Locate the cell with the specified text and output its (x, y) center coordinate. 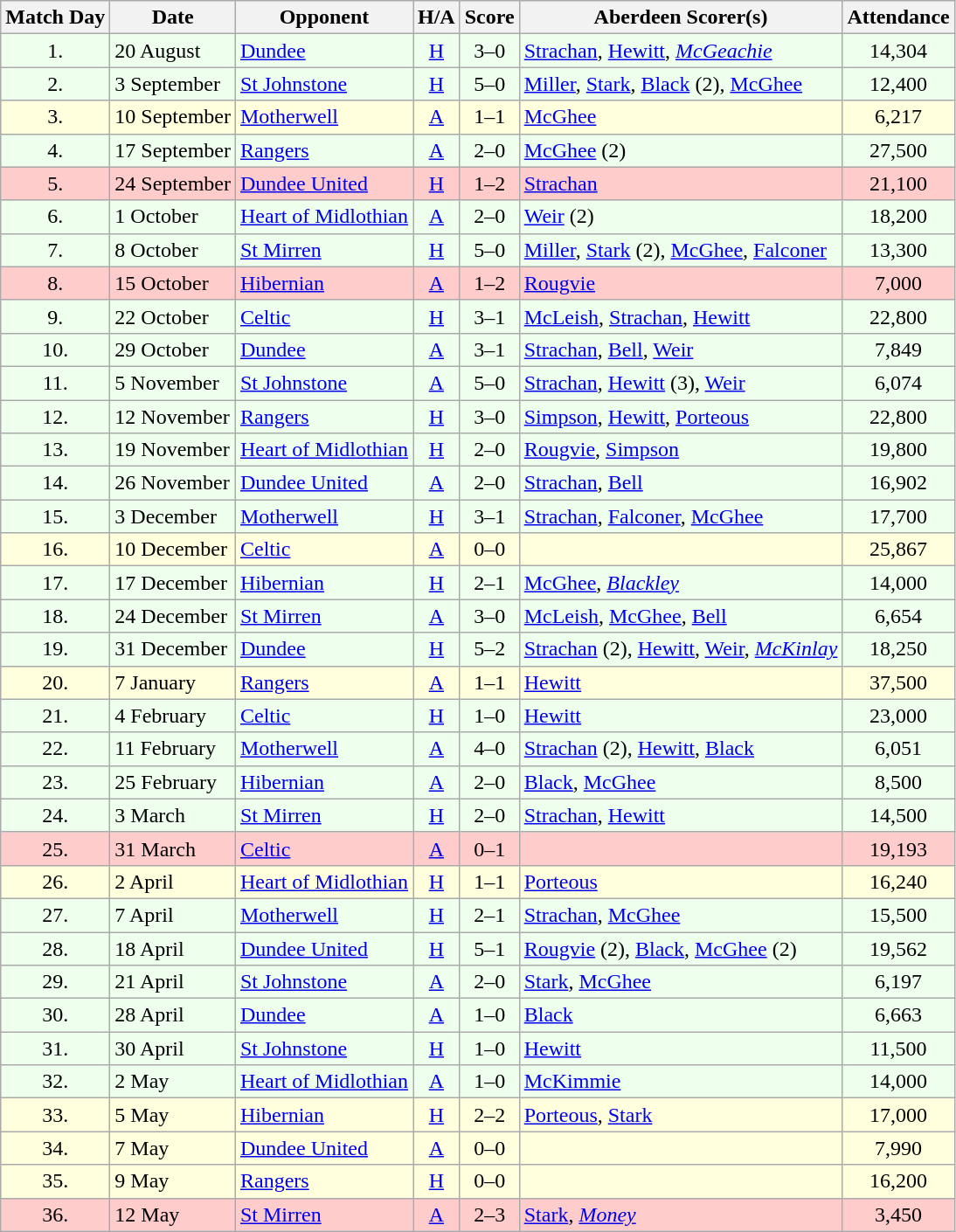
13,300 (898, 250)
6,654 (898, 616)
19 November (173, 450)
Aberdeen Scorer(s) (681, 17)
2. (56, 84)
Strachan, McGhee (681, 915)
5 November (173, 383)
8 October (173, 250)
6,217 (898, 117)
7,000 (898, 283)
22 October (173, 316)
5–1 (489, 948)
8,500 (898, 782)
11,500 (898, 1049)
18 April (173, 948)
15 October (173, 283)
Simpson, Hewitt, Porteous (681, 417)
Strachan, Bell, Weir (681, 350)
20. (56, 682)
Rougvie (2), Black, McGhee (2) (681, 948)
McLeish, Strachan, Hewitt (681, 316)
10. (56, 350)
Strachan (681, 183)
Miller, Stark, Black (2), McGhee (681, 84)
10 December (173, 550)
25. (56, 848)
7,849 (898, 350)
3 September (173, 84)
Black, McGhee (681, 782)
Strachan, Hewitt (3), Weir (681, 383)
12 May (173, 1215)
33. (56, 1115)
28 April (173, 1015)
11. (56, 383)
37,500 (898, 682)
1. (56, 51)
19,562 (898, 948)
17,000 (898, 1115)
14,500 (898, 815)
24 September (173, 183)
30. (56, 1015)
5–2 (489, 649)
21. (56, 716)
19. (56, 649)
McGhee, Blackley (681, 583)
Opponent (323, 17)
Match Day (56, 17)
14. (56, 483)
9 May (173, 1181)
McKimmie (681, 1082)
23,000 (898, 716)
31. (56, 1049)
Stark, Money (681, 1215)
Strachan, Hewitt, McGeachie (681, 51)
30 April (173, 1049)
26 November (173, 483)
34. (56, 1148)
16,902 (898, 483)
Date (173, 17)
7 April (173, 915)
6,074 (898, 383)
3 December (173, 516)
14,304 (898, 51)
3,450 (898, 1215)
16. (56, 550)
1 October (173, 217)
Rougvie (681, 283)
11 February (173, 749)
17. (56, 583)
Miller, Stark (2), McGhee, Falconer (681, 250)
17 December (173, 583)
25 February (173, 782)
Porteous, Stark (681, 1115)
23. (56, 782)
Strachan, Falconer, McGhee (681, 516)
2 May (173, 1082)
12,400 (898, 84)
2–2 (489, 1115)
7. (56, 250)
24. (56, 815)
3 March (173, 815)
17,700 (898, 516)
35. (56, 1181)
4. (56, 150)
McGhee (2) (681, 150)
4–0 (489, 749)
4 February (173, 716)
7,990 (898, 1148)
Strachan, Hewitt (681, 815)
17 September (173, 150)
Strachan (2), Hewitt, Weir, McKinlay (681, 649)
13. (56, 450)
12 November (173, 417)
29. (56, 982)
27. (56, 915)
9. (56, 316)
Stark, McGhee (681, 982)
10 September (173, 117)
15. (56, 516)
21,100 (898, 183)
29 October (173, 350)
2–3 (489, 1215)
3. (56, 117)
McGhee (681, 117)
15,500 (898, 915)
Weir (2) (681, 217)
6,197 (898, 982)
16,240 (898, 882)
26. (56, 882)
18,200 (898, 217)
24 December (173, 616)
21 April (173, 982)
5. (56, 183)
18,250 (898, 649)
22. (56, 749)
Black (681, 1015)
27,500 (898, 150)
2 April (173, 882)
6,051 (898, 749)
McLeish, McGhee, Bell (681, 616)
16,200 (898, 1181)
Attendance (898, 17)
6. (56, 217)
5 May (173, 1115)
0–1 (489, 848)
25,867 (898, 550)
19,800 (898, 450)
8. (56, 283)
28. (56, 948)
18. (56, 616)
7 January (173, 682)
Strachan, Bell (681, 483)
36. (56, 1215)
31 March (173, 848)
H/A (436, 17)
Strachan (2), Hewitt, Black (681, 749)
20 August (173, 51)
6,663 (898, 1015)
19,193 (898, 848)
31 December (173, 649)
7 May (173, 1148)
Score (489, 17)
Rougvie, Simpson (681, 450)
32. (56, 1082)
Porteous (681, 882)
12. (56, 417)
